Identify which cell holds the provided text, then report its [x, y] central coordinate. 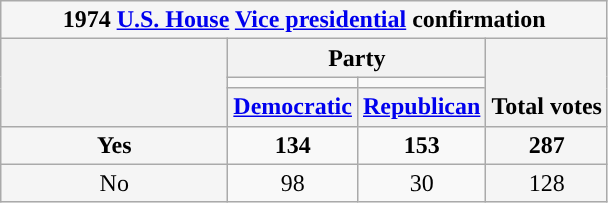
Party [357, 58]
Republican [421, 107]
1974 U.S. House Vice presidential confirmation [304, 20]
30 [421, 183]
Total votes [547, 82]
128 [547, 183]
287 [547, 145]
Democratic [293, 107]
98 [293, 183]
No [114, 183]
134 [293, 145]
Yes [114, 145]
153 [421, 145]
